Find where the given text appears and provide that cell's center as (x, y) coordinate. 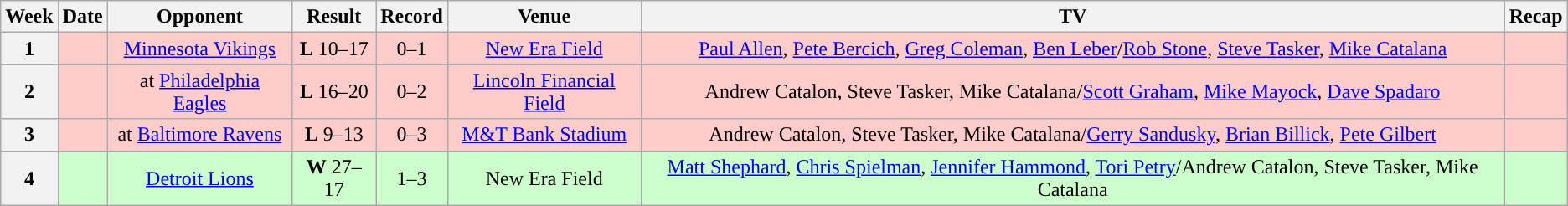
Andrew Catalon, Steve Tasker, Mike Catalana/Scott Graham, Mike Mayock, Dave Spadaro (1072, 92)
0–3 (412, 135)
4 (29, 178)
Opponent (199, 17)
2 (29, 92)
0–1 (412, 49)
1–3 (412, 178)
L 16–20 (334, 92)
at Baltimore Ravens (199, 135)
Matt Shephard, Chris Spielman, Jennifer Hammond, Tori Petry/Andrew Catalon, Steve Tasker, Mike Catalana (1072, 178)
0–2 (412, 92)
Detroit Lions (199, 178)
3 (29, 135)
Lincoln Financial Field (544, 92)
TV (1072, 17)
Record (412, 17)
L 10–17 (334, 49)
M&T Bank Stadium (544, 135)
1 (29, 49)
Result (334, 17)
Andrew Catalon, Steve Tasker, Mike Catalana/Gerry Sandusky, Brian Billick, Pete Gilbert (1072, 135)
Week (29, 17)
Paul Allen, Pete Bercich, Greg Coleman, Ben Leber/Rob Stone, Steve Tasker, Mike Catalana (1072, 49)
Venue (544, 17)
W 27–17 (334, 178)
Date (82, 17)
Recap (1536, 17)
Minnesota Vikings (199, 49)
at Philadelphia Eagles (199, 92)
L 9–13 (334, 135)
